Output the [x, y] coordinate of the center of the cell containing the given text.  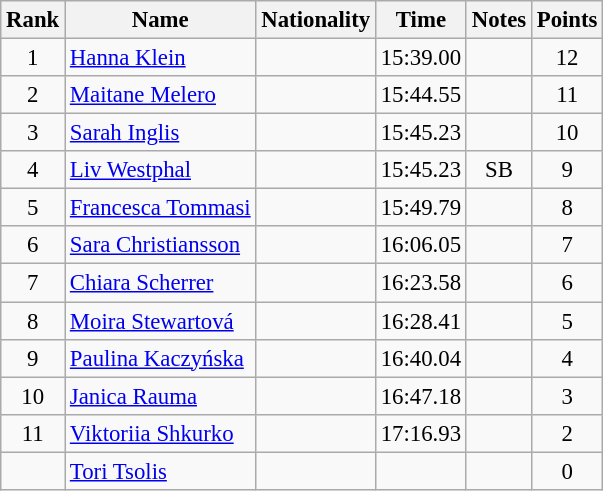
Nationality [316, 20]
16:28.41 [420, 321]
Maitane Melero [160, 95]
12 [566, 58]
0 [566, 471]
Rank [33, 20]
Name [160, 20]
16:47.18 [420, 396]
SB [498, 170]
Moira Stewartová [160, 321]
Points [566, 20]
16:40.04 [420, 358]
Sara Christiansson [160, 245]
Francesca Tommasi [160, 208]
1 [33, 58]
15:39.00 [420, 58]
15:49.79 [420, 208]
Paulina Kaczyńska [160, 358]
Viktoriia Shkurko [160, 433]
Tori Tsolis [160, 471]
Time [420, 20]
Liv Westphal [160, 170]
Sarah Inglis [160, 133]
Notes [498, 20]
Hanna Klein [160, 58]
16:23.58 [420, 283]
15:44.55 [420, 95]
16:06.05 [420, 245]
Janica Rauma [160, 396]
17:16.93 [420, 433]
Chiara Scherrer [160, 283]
